Determine the [x, y] coordinate at the center of the cell enclosing the given text.  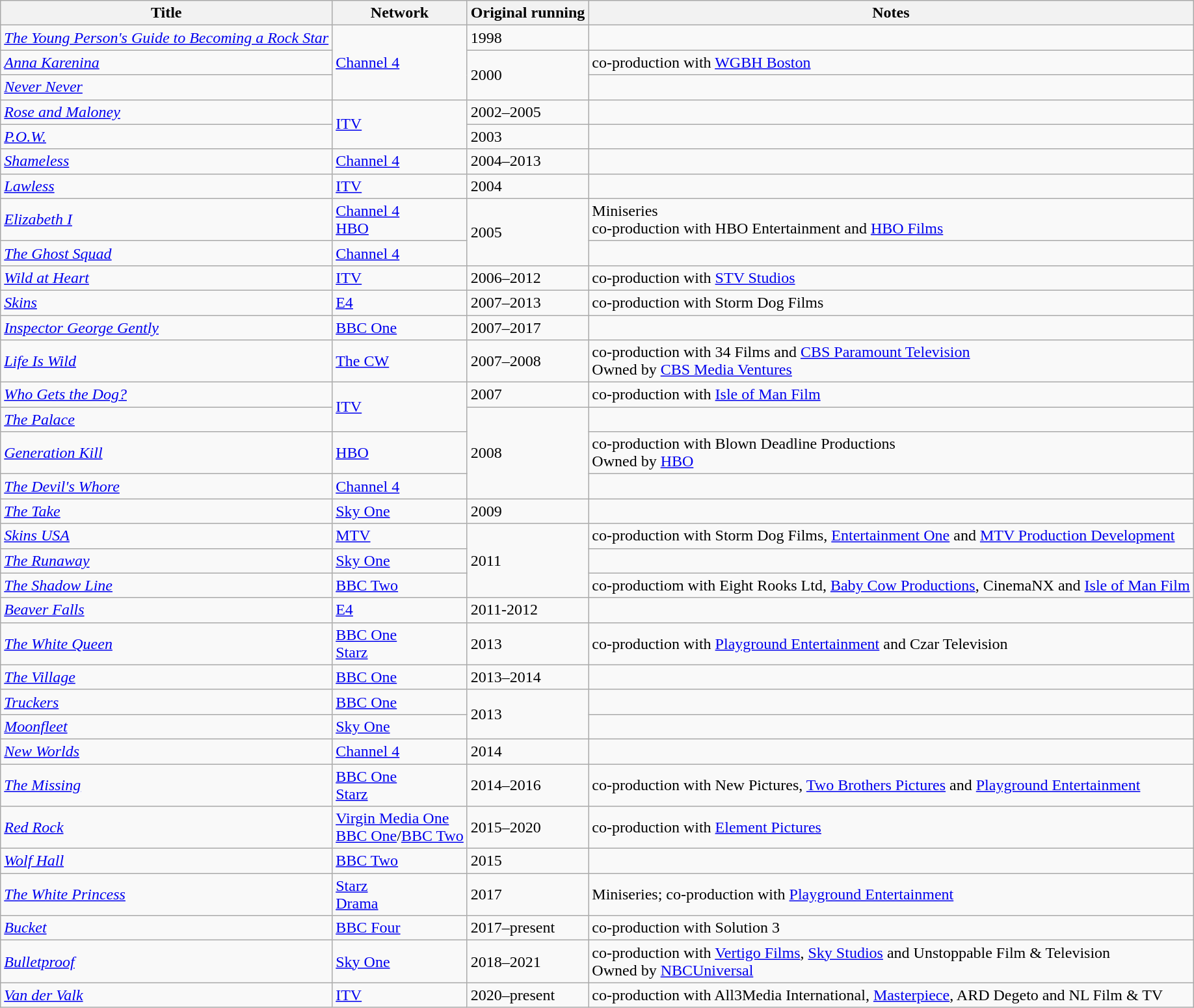
Skins [166, 302]
Bucket [166, 928]
2007 [527, 395]
Network [400, 13]
co-production with Playground Entertainment and Czar Television [891, 644]
2014 [527, 751]
2009 [527, 511]
P.O.W. [166, 137]
co-production with Blown Deadline ProductionsOwned by HBO [891, 453]
HBO [400, 453]
Wolf Hall [166, 861]
The Devil's Whore [166, 486]
Miniseriesco-production with HBO Entertainment and HBO Films [891, 220]
Shameless [166, 161]
The Palace [166, 419]
Channel 4HBO [400, 220]
2008 [527, 453]
Red Rock [166, 827]
2004–2013 [527, 161]
2020–present [527, 995]
2007–2013 [527, 302]
Bulletproof [166, 961]
co-production with Storm Dog Films, Entertainment One and MTV Production Development [891, 536]
2011-2012 [527, 610]
2007–2008 [527, 362]
Notes [891, 13]
Generation Kill [166, 453]
co-production with WGBH Boston [891, 62]
Never Never [166, 87]
Rose and Maloney [166, 112]
Who Gets the Dog? [166, 395]
The Young Person's Guide to Becoming a Rock Star [166, 38]
Virgin Media OneBBC One/BBC Two [400, 827]
The Shadow Line [166, 585]
The Ghost Squad [166, 253]
Title [166, 13]
co-production with Element Pictures [891, 827]
co-production with New Pictures, Two Brothers Pictures and Playground Entertainment [891, 784]
2011 [527, 561]
2014–2016 [527, 784]
2004 [527, 186]
2017 [527, 895]
2003 [527, 137]
2000 [527, 75]
2006–2012 [527, 278]
StarzDrama [400, 895]
The White Princess [166, 895]
co-productiom with Eight Rooks Ltd, Baby Cow Productions, CinemaNX and Isle of Man Film [891, 585]
Van der Valk [166, 995]
Wild at Heart [166, 278]
co-production with Isle of Man Film [891, 395]
Miniseries; co-production with Playground Entertainment [891, 895]
co-production with All3Media International, Masterpiece, ARD Degeto and NL Film & TV [891, 995]
2018–2021 [527, 961]
The Missing [166, 784]
Beaver Falls [166, 610]
Skins USA [166, 536]
Truckers [166, 702]
2007–2017 [527, 327]
2002–2005 [527, 112]
2013–2014 [527, 677]
Life Is Wild [166, 362]
co-production with STV Studios [891, 278]
The Runaway [166, 561]
The Take [166, 511]
2005 [527, 232]
co-production with Vertigo Films, Sky Studios and Unstoppable Film & TelevisionOwned by NBCUniversal [891, 961]
co-production with 34 Films and CBS Paramount TelevisionOwned by CBS Media Ventures [891, 362]
co-production with Solution 3 [891, 928]
2017–present [527, 928]
New Worlds [166, 751]
1998 [527, 38]
Lawless [166, 186]
Original running [527, 13]
Elizabeth I [166, 220]
Inspector George Gently [166, 327]
The Village [166, 677]
Anna Karenina [166, 62]
co-production with Storm Dog Films [891, 302]
2015 [527, 861]
The White Queen [166, 644]
Moonfleet [166, 726]
BBC Four [400, 928]
2015–2020 [527, 827]
MTV [400, 536]
The CW [400, 362]
